Scan for the cell matching the given text and deliver its [x, y] coordinate at center. 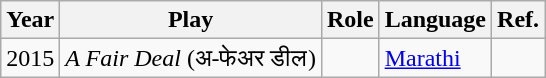
Marathi [435, 58]
2015 [30, 58]
Language [435, 20]
Role [350, 20]
Ref. [518, 20]
A Fair Deal (अ-फेअर डील) [191, 58]
Play [191, 20]
Year [30, 20]
